From the cell containing the given text, extract its center point as [x, y] coordinate. 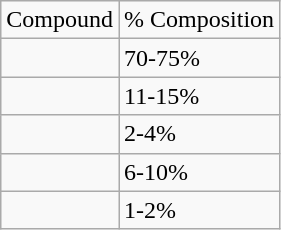
% Composition [198, 20]
70-75% [198, 58]
2-4% [198, 134]
11-15% [198, 96]
Compound [60, 20]
6-10% [198, 172]
1-2% [198, 210]
